Capture the cell that displays the provided text and extract its [X, Y] central coordinate. 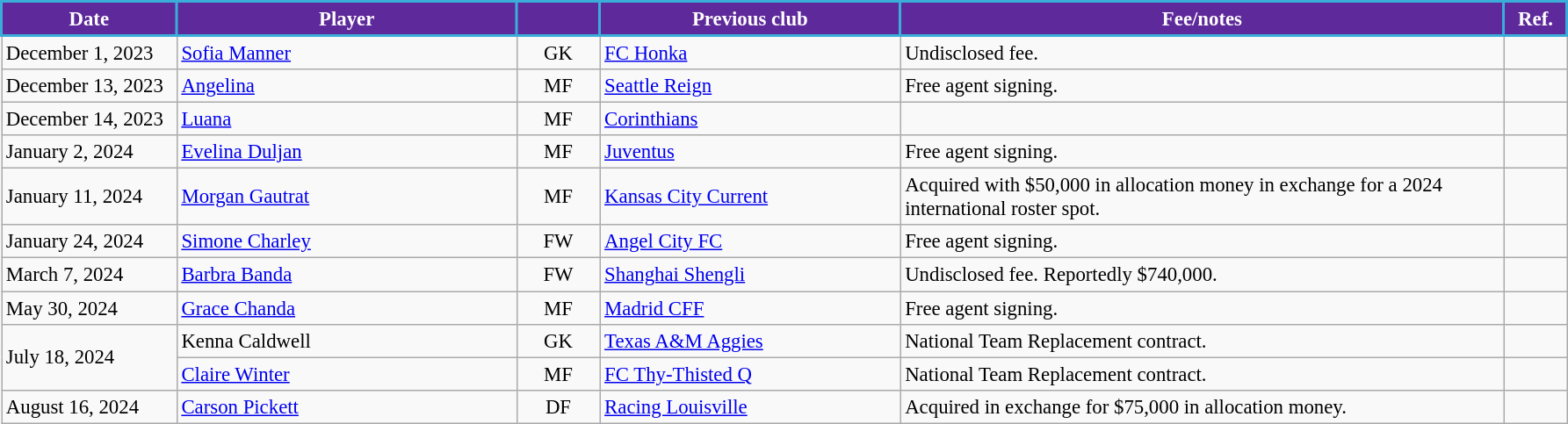
Previous club [750, 19]
Undisclosed fee. [1202, 53]
Claire Winter [346, 374]
Luana [346, 119]
Evelina Duljan [346, 152]
Madrid CFF [750, 308]
Grace Chanda [346, 308]
Racing Louisville [750, 406]
December 1, 2023 [90, 53]
January 2, 2024 [90, 152]
Morgan Gautrat [346, 197]
Juventus [750, 152]
March 7, 2024 [90, 275]
Kansas City Current [750, 197]
December 13, 2023 [90, 86]
Fee/notes [1202, 19]
Carson Pickett [346, 406]
May 30, 2024 [90, 308]
Acquired with $50,000 in allocation money in exchange for a 2024 international roster spot. [1202, 197]
Shanghai Shengli [750, 275]
Simone Charley [346, 241]
Sofia Manner [346, 53]
Seattle Reign [750, 86]
January 24, 2024 [90, 241]
FC Thy-Thisted Q [750, 374]
Angel City FC [750, 241]
FC Honka [750, 53]
July 18, 2024 [90, 356]
Ref. [1535, 19]
Date [90, 19]
Corinthians [750, 119]
August 16, 2024 [90, 406]
Undisclosed fee. Reportedly $740,000. [1202, 275]
January 11, 2024 [90, 197]
Acquired in exchange for $75,000 in allocation money. [1202, 406]
DF [559, 406]
December 14, 2023 [90, 119]
Texas A&M Aggies [750, 341]
Player [346, 19]
Angelina [346, 86]
Kenna Caldwell [346, 341]
Barbra Banda [346, 275]
